From the cell containing the given text, extract its center point as [x, y] coordinate. 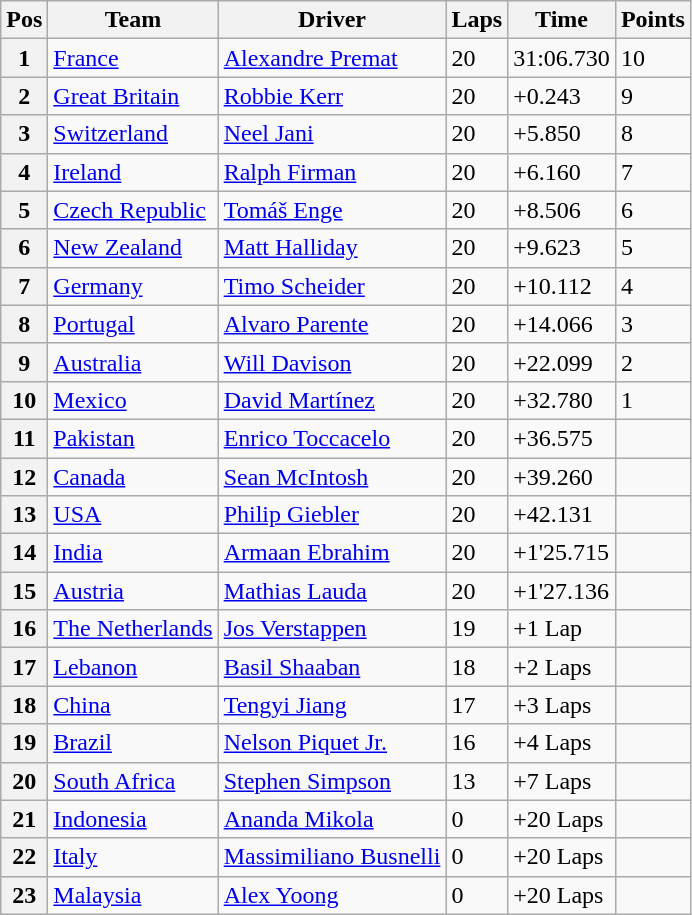
Alvaro Parente [332, 324]
France [133, 58]
12 [24, 477]
India [133, 553]
New Zealand [133, 248]
Matt Halliday [332, 248]
21 [24, 819]
Time [562, 20]
Timo Scheider [332, 286]
The Netherlands [133, 629]
Mathias Lauda [332, 591]
Alex Yoong [332, 895]
23 [24, 895]
+4 Laps [562, 743]
Germany [133, 286]
Basil Shaaban [332, 667]
Tomáš Enge [332, 210]
15 [24, 591]
Alexandre Premat [332, 58]
Pos [24, 20]
+14.066 [562, 324]
Armaan Ebrahim [332, 553]
+3 Laps [562, 705]
Points [652, 20]
Ireland [133, 172]
Neel Jani [332, 134]
Mexico [133, 400]
China [133, 705]
Team [133, 20]
Canada [133, 477]
Malaysia [133, 895]
Portugal [133, 324]
Lebanon [133, 667]
USA [133, 515]
Stephen Simpson [332, 781]
11 [24, 438]
Jos Verstappen [332, 629]
+10.112 [562, 286]
22 [24, 857]
14 [24, 553]
Great Britain [133, 96]
Czech Republic [133, 210]
+22.099 [562, 362]
Enrico Toccacelo [332, 438]
Ananda Mikola [332, 819]
Philip Giebler [332, 515]
+8.506 [562, 210]
Tengyi Jiang [332, 705]
+36.575 [562, 438]
Italy [133, 857]
Australia [133, 362]
31:06.730 [562, 58]
Driver [332, 20]
+32.780 [562, 400]
South Africa [133, 781]
David Martínez [332, 400]
Pakistan [133, 438]
+7 Laps [562, 781]
+2 Laps [562, 667]
+39.260 [562, 477]
Brazil [133, 743]
+42.131 [562, 515]
Switzerland [133, 134]
+1'27.136 [562, 591]
Austria [133, 591]
Indonesia [133, 819]
+1 Lap [562, 629]
Will Davison [332, 362]
+9.623 [562, 248]
Massimiliano Busnelli [332, 857]
+5.850 [562, 134]
+1'25.715 [562, 553]
Ralph Firman [332, 172]
Robbie Kerr [332, 96]
Laps [477, 20]
+6.160 [562, 172]
+0.243 [562, 96]
Sean McIntosh [332, 477]
Nelson Piquet Jr. [332, 743]
